Output the (X, Y) coordinate of the center of the cell containing the given text.  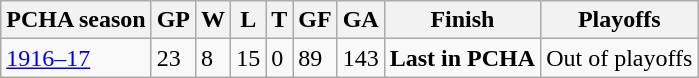
Finish (462, 20)
15 (248, 58)
GF (315, 20)
23 (173, 58)
8 (214, 58)
L (248, 20)
143 (360, 58)
Playoffs (620, 20)
W (214, 20)
1916–17 (76, 58)
T (280, 20)
89 (315, 58)
Last in PCHA (462, 58)
Out of playoffs (620, 58)
0 (280, 58)
PCHA season (76, 20)
GP (173, 20)
GA (360, 20)
